From the cell containing the given text, extract its center point as [x, y] coordinate. 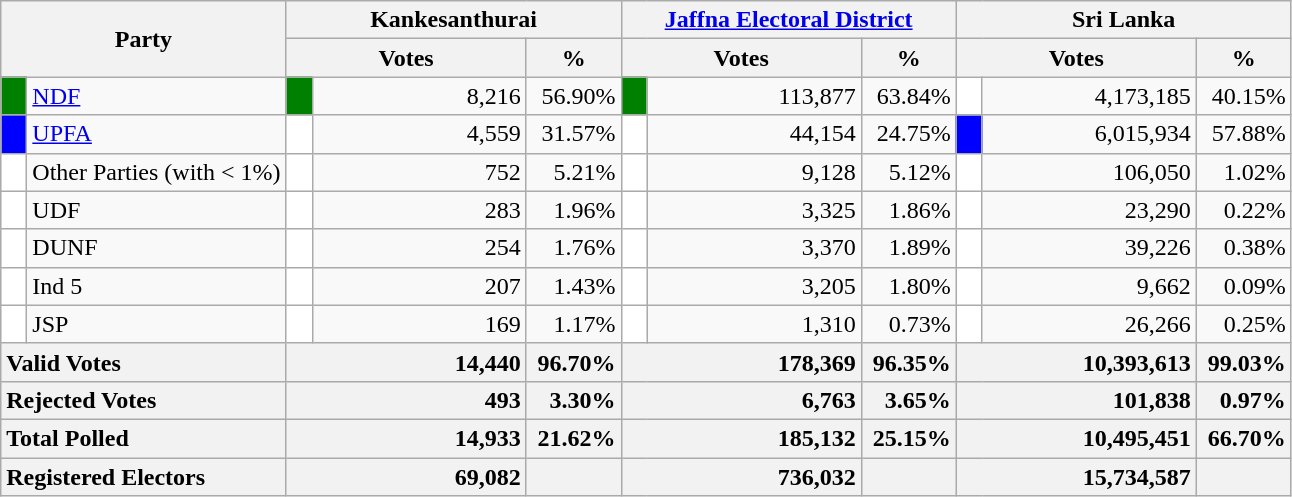
57.88% [1244, 134]
8,216 [419, 96]
99.03% [1244, 362]
3.65% [908, 400]
0.97% [1244, 400]
3,205 [754, 286]
254 [419, 248]
66.70% [1244, 438]
0.38% [1244, 248]
10,393,613 [1076, 362]
26,266 [1089, 324]
21.62% [574, 438]
1.76% [574, 248]
Sri Lanka [1124, 20]
Rejected Votes [144, 400]
283 [419, 210]
10,495,451 [1076, 438]
4,559 [419, 134]
0.73% [908, 324]
6,763 [741, 400]
31.57% [574, 134]
3.30% [574, 400]
1.86% [908, 210]
25.15% [908, 438]
752 [419, 172]
69,082 [406, 477]
Party [144, 39]
185,132 [741, 438]
3,370 [754, 248]
0.25% [1244, 324]
1.17% [574, 324]
5.21% [574, 172]
96.35% [908, 362]
Ind 5 [156, 286]
9,128 [754, 172]
169 [419, 324]
23,290 [1089, 210]
56.90% [574, 96]
1.96% [574, 210]
493 [406, 400]
96.70% [574, 362]
1.43% [574, 286]
1.89% [908, 248]
736,032 [741, 477]
Total Polled [144, 438]
15,734,587 [1076, 477]
Registered Electors [144, 477]
44,154 [754, 134]
1.02% [1244, 172]
Valid Votes [144, 362]
1.80% [908, 286]
UDF [156, 210]
3,325 [754, 210]
5.12% [908, 172]
14,440 [406, 362]
Jaffna Electoral District [788, 20]
178,369 [741, 362]
NDF [156, 96]
106,050 [1089, 172]
Kankesanthurai [454, 20]
39,226 [1089, 248]
207 [419, 286]
JSP [156, 324]
101,838 [1076, 400]
63.84% [908, 96]
9,662 [1089, 286]
DUNF [156, 248]
0.09% [1244, 286]
6,015,934 [1089, 134]
24.75% [908, 134]
UPFA [156, 134]
14,933 [406, 438]
1,310 [754, 324]
4,173,185 [1089, 96]
40.15% [1244, 96]
113,877 [754, 96]
0.22% [1244, 210]
Other Parties (with < 1%) [156, 172]
